Identify which cell holds the provided text, then report its (X, Y) central coordinate. 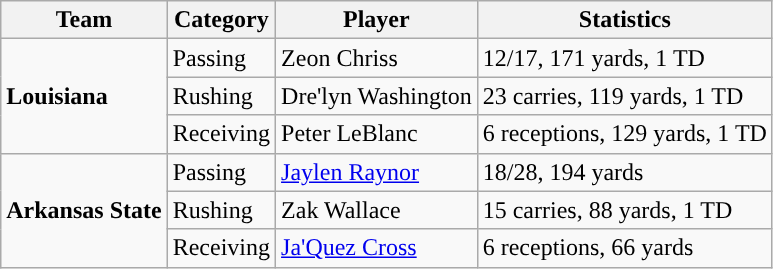
18/28, 194 yards (624, 172)
6 receptions, 66 yards (624, 248)
Peter LeBlanc (377, 134)
6 receptions, 129 yards, 1 TD (624, 134)
Zak Wallace (377, 210)
Dre'lyn Washington (377, 96)
Zeon Chriss (377, 58)
Ja'Quez Cross (377, 248)
23 carries, 119 yards, 1 TD (624, 96)
Jaylen Raynor (377, 172)
Louisiana (84, 96)
Player (377, 20)
Team (84, 20)
Arkansas State (84, 210)
Statistics (624, 20)
Category (221, 20)
12/17, 171 yards, 1 TD (624, 58)
15 carries, 88 yards, 1 TD (624, 210)
